Detect which cell encompasses the target text, then output its [X, Y] center coordinate. 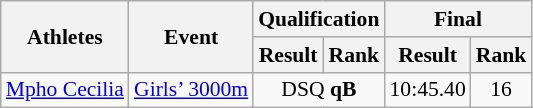
Event [191, 36]
16 [502, 90]
DSQ qB [318, 90]
10:45.40 [427, 90]
Final [458, 19]
Girls’ 3000m [191, 90]
Mpho Cecilia [65, 90]
Athletes [65, 36]
Qualification [318, 19]
